Identify which cell holds the provided text, then report its (X, Y) central coordinate. 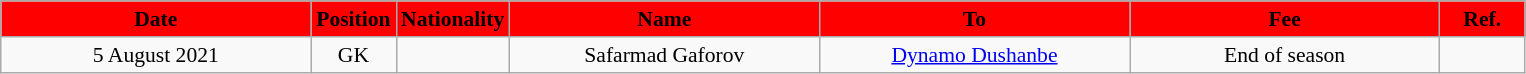
Name (664, 19)
Fee (1285, 19)
5 August 2021 (156, 55)
Safarmad Gaforov (664, 55)
To (974, 19)
Date (156, 19)
GK (354, 55)
Dynamo Dushanbe (974, 55)
Nationality (452, 19)
End of season (1285, 55)
Ref. (1482, 19)
Position (354, 19)
